From the cell containing the given text, extract its center point as [X, Y] coordinate. 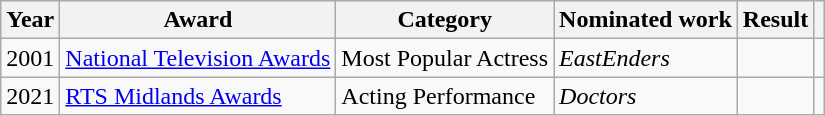
Award [198, 20]
Most Popular Actress [445, 58]
Category [445, 20]
2021 [30, 96]
EastEnders [646, 58]
2001 [30, 58]
RTS Midlands Awards [198, 96]
Doctors [646, 96]
Acting Performance [445, 96]
National Television Awards [198, 58]
Nominated work [646, 20]
Result [775, 20]
Year [30, 20]
